Identify which cell holds the provided text, then report its (X, Y) central coordinate. 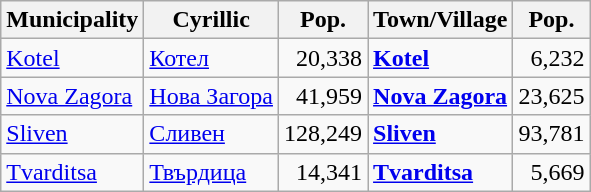
14,341 (322, 172)
23,625 (552, 96)
Сливен (212, 134)
Котел (212, 58)
Municipality (72, 20)
6,232 (552, 58)
Cyrillic (212, 20)
Твърдица (212, 172)
128,249 (322, 134)
93,781 (552, 134)
41,959 (322, 96)
Нова Загора (212, 96)
20,338 (322, 58)
5,669 (552, 172)
Town/Village (440, 20)
